Return (x, y) of the center of cell containing provided text 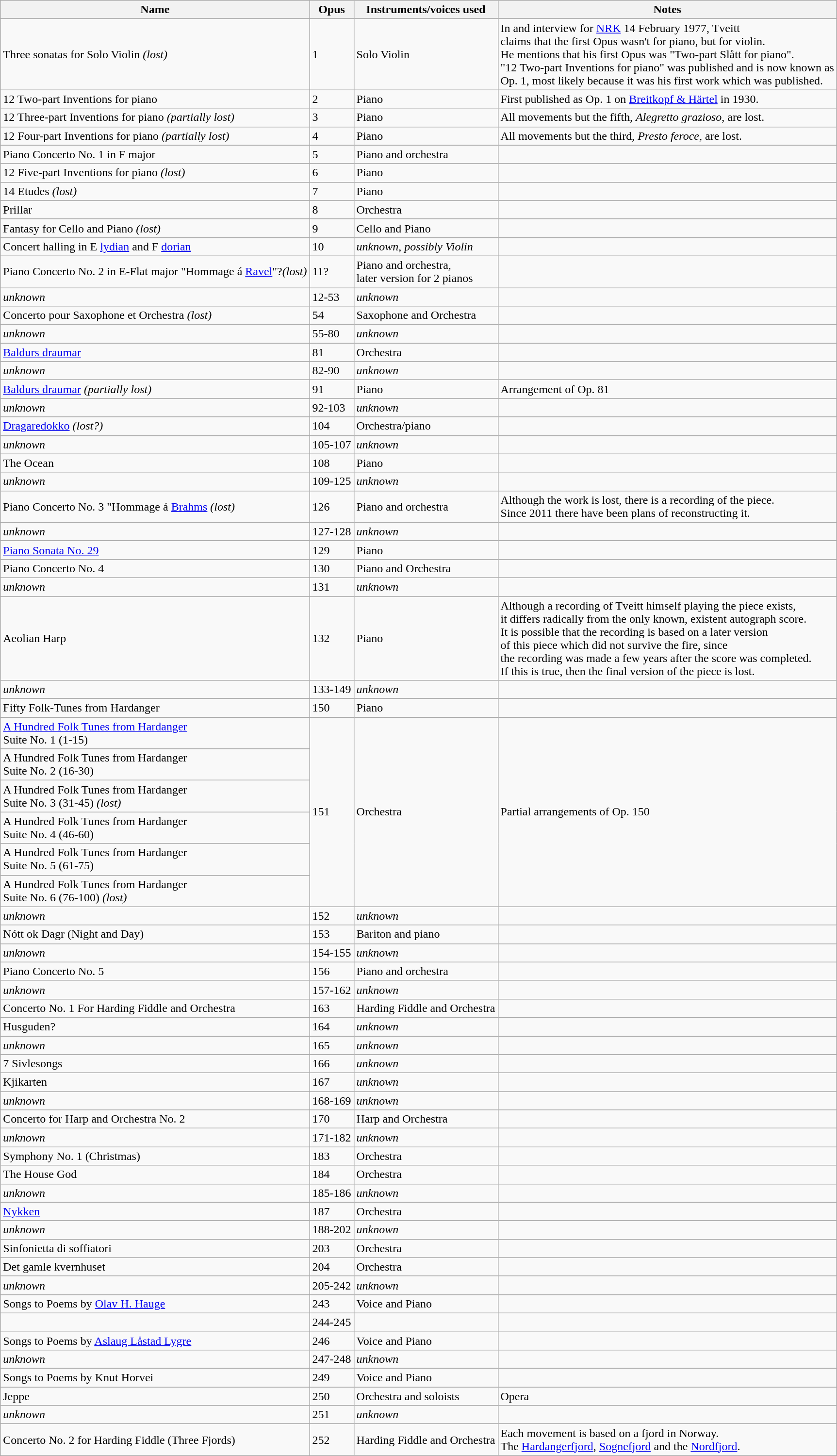
Three sonatas for Solo Violin (lost) (155, 54)
183 (332, 1156)
154-155 (332, 953)
Instruments/voices used (426, 10)
8 (332, 210)
Songs to Poems by Aslaug Låstad Lygre (155, 1341)
Prillar (155, 210)
Concert halling in E lydian and F dorian (155, 247)
Opera (667, 1396)
2 (332, 99)
126 (332, 507)
A Hundred Folk Tunes from HardangerSuite No. 3 (31-45) (lost) (155, 796)
Although the work is lost, there is a recording of the piece.Since 2011 there have been plans of reconstructing it. (667, 507)
First published as Op. 1 on Breitkopf & Härtel in 1930. (667, 99)
185-186 (332, 1193)
3 (332, 117)
7 (332, 191)
184 (332, 1175)
105-107 (332, 445)
A Hundred Folk Tunes from HardangerSuite No. 2 (16-30) (155, 765)
163 (332, 1008)
Aeolian Harp (155, 638)
127-128 (332, 531)
Concerto for Harp and Orchestra No. 2 (155, 1119)
Jeppe (155, 1396)
55-80 (332, 334)
Baldurs draumar (partially lost) (155, 389)
152 (332, 916)
6 (332, 173)
Solo Violin (426, 54)
12-53 (332, 297)
157-162 (332, 990)
Partial arrangements of Op. 150 (667, 812)
92-103 (332, 408)
A Hundred Folk Tunes from HardangerSuite No. 1 (1-15) (155, 733)
Name (155, 10)
156 (332, 971)
4 (332, 136)
Piano Sonata No. 29 (155, 550)
Piano Concerto No. 4 (155, 568)
Piano and orchestra,later version for 2 pianos (426, 272)
151 (332, 812)
205-242 (332, 1285)
165 (332, 1045)
Piano Concerto No. 2 in E-Flat major "Hommage á Ravel"?(lost) (155, 272)
Fantasy for Cello and Piano (lost) (155, 228)
Det gamle kvernhuset (155, 1267)
12 Four-part Inventions for piano (partially lost) (155, 136)
Piano Concerto No. 1 in F major (155, 154)
133-149 (332, 690)
109-125 (332, 481)
203 (332, 1248)
Bariton and piano (426, 934)
104 (332, 426)
108 (332, 463)
187 (332, 1211)
129 (332, 550)
12 Two-part Inventions for piano (155, 99)
Arrangement of Op. 81 (667, 389)
246 (332, 1341)
150 (332, 708)
Piano Concerto No. 5 (155, 971)
54 (332, 315)
252 (332, 1439)
247-248 (332, 1359)
Concerto No. 2 for Harding Fiddle (Three Fjords) (155, 1439)
Symphony No. 1 (Christmas) (155, 1156)
204 (332, 1267)
170 (332, 1119)
251 (332, 1415)
Orchestra and soloists (426, 1396)
Cello and Piano (426, 228)
Nykken (155, 1211)
Harp and Orchestra (426, 1119)
82-90 (332, 371)
130 (332, 568)
10 (332, 247)
167 (332, 1082)
unknown, possibly Violin (426, 247)
Each movement is based on a fjord in Norway.The Hardangerfjord, Sognefjord and the Nordfjord. (667, 1439)
1 (332, 54)
12 Three-part Inventions for piano (partially lost) (155, 117)
131 (332, 587)
153 (332, 934)
Sinfonietta di soffiatori (155, 1248)
168-169 (332, 1101)
12 Five-part Inventions for piano (lost) (155, 173)
Kjikarten (155, 1082)
250 (332, 1396)
Baldurs draumar (155, 352)
The House God (155, 1175)
132 (332, 638)
All movements but the third, Presto feroce, are lost. (667, 136)
Concerto pour Saxophone et Orchestra (lost) (155, 315)
11? (332, 272)
Songs to Poems by Olav H. Hauge (155, 1304)
244-245 (332, 1322)
81 (332, 352)
9 (332, 228)
Notes (667, 10)
A Hundred Folk Tunes from HardangerSuite No. 6 (76-100) (lost) (155, 891)
7 Sivlesongs (155, 1064)
Orchestra/piano (426, 426)
The Ocean (155, 463)
249 (332, 1378)
A Hundred Folk Tunes from HardangerSuite No. 5 (61-75) (155, 859)
171-182 (332, 1138)
166 (332, 1064)
5 (332, 154)
Piano Concerto No. 3 "Hommage á Brahms (lost) (155, 507)
A Hundred Folk Tunes from HardangerSuite No. 4 (46-60) (155, 828)
Piano and Orchestra (426, 568)
188-202 (332, 1230)
Saxophone and Orchestra (426, 315)
Songs to Poems by Knut Horvei (155, 1378)
91 (332, 389)
164 (332, 1026)
Opus (332, 10)
14 Etudes (lost) (155, 191)
Dragaredokko (lost?) (155, 426)
Nótt ok Dagr (Night and Day) (155, 934)
243 (332, 1304)
All movements but the fifth, Alegretto grazioso, are lost. (667, 117)
Husguden? (155, 1026)
Concerto No. 1 For Harding Fiddle and Orchestra (155, 1008)
Fifty Folk-Tunes from Hardanger (155, 708)
